Output the [x, y] coordinate of the center of the cell containing the given text.  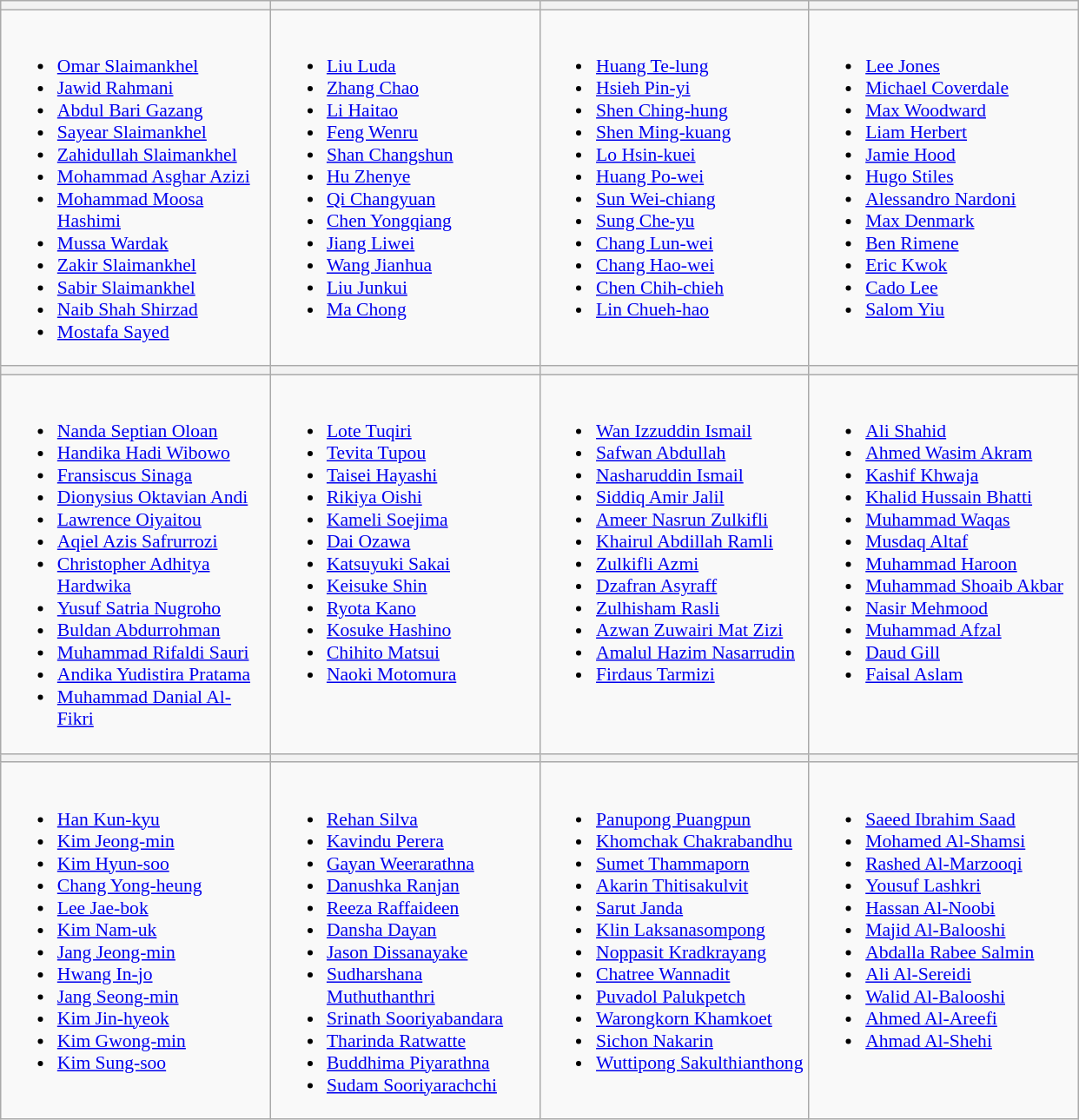
Lee JonesMichael CoverdaleMax WoodwardLiam HerbertJamie HoodHugo StilesAlessandro NardoniMax DenmarkBen RimeneEric KwokCado LeeSalom Yiu [943, 188]
Liu LudaZhang ChaoLi HaitaoFeng WenruShan ChangshunHu ZhenyeQi ChangyuanChen YongqiangJiang LiweiWang JianhuaLiu JunkuiMa Chong [405, 188]
